Scan for the cell matching the given text and deliver its [x, y] coordinate at center. 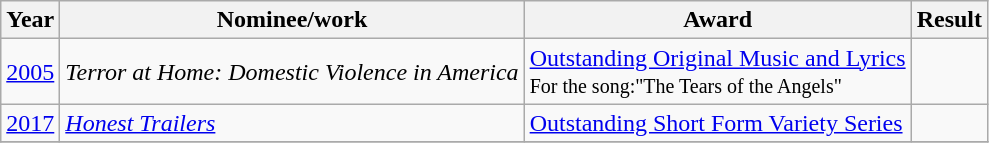
2017 [30, 123]
Result [949, 20]
Honest Trailers [292, 123]
Outstanding Short Form Variety Series [718, 123]
Year [30, 20]
Terror at Home: Domestic Violence in America [292, 72]
Award [718, 20]
Outstanding Original Music and LyricsFor the song:"The Tears of the Angels" [718, 72]
2005 [30, 72]
Nominee/work [292, 20]
